Search for the cell housing the specified text and yield its (X, Y) center coordinate. 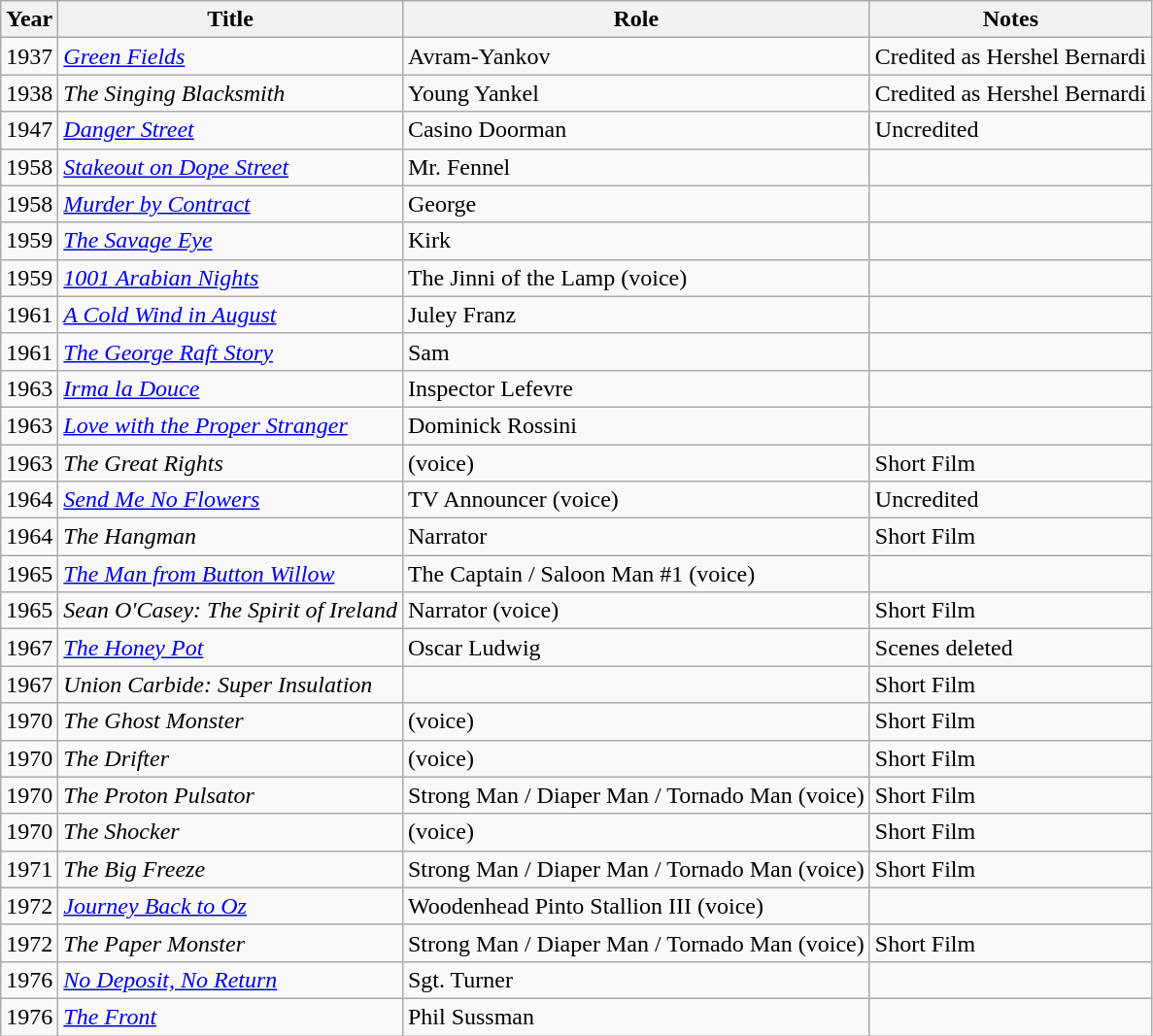
1001 Arabian Nights (231, 278)
The Big Freeze (231, 869)
The Paper Monster (231, 943)
Murder by Contract (231, 204)
Role (635, 19)
Love with the Proper Stranger (231, 425)
Sean O'Casey: The Spirit of Ireland (231, 611)
The Hangman (231, 537)
The Drifter (231, 758)
The Front (231, 1017)
The Singing Blacksmith (231, 93)
The Ghost Monster (231, 721)
Phil Sussman (635, 1017)
Scenes deleted (1010, 648)
1937 (29, 56)
The Shocker (231, 832)
Send Me No Flowers (231, 500)
Stakeout on Dope Street (231, 167)
A Cold Wind in August (231, 315)
Year (29, 19)
The Jinni of the Lamp (voice) (635, 278)
No Deposit, No Return (231, 980)
Woodenhead Pinto Stallion III (voice) (635, 906)
Narrator (voice) (635, 611)
Avram-Yankov (635, 56)
The Savage Eye (231, 241)
George (635, 204)
Sgt. Turner (635, 980)
1938 (29, 93)
Narrator (635, 537)
Kirk (635, 241)
1971 (29, 869)
The Captain / Saloon Man #1 (voice) (635, 574)
Mr. Fennel (635, 167)
Sam (635, 351)
Irma la Douce (231, 388)
Oscar Ludwig (635, 648)
The Great Rights (231, 463)
Notes (1010, 19)
The Proton Pulsator (231, 795)
The George Raft Story (231, 351)
The Man from Button Willow (231, 574)
Journey Back to Oz (231, 906)
Casino Doorman (635, 130)
1947 (29, 130)
Inspector Lefevre (635, 388)
TV Announcer (voice) (635, 500)
Juley Franz (635, 315)
Danger Street (231, 130)
Green Fields (231, 56)
Young Yankel (635, 93)
Dominick Rossini (635, 425)
Title (231, 19)
The Honey Pot (231, 648)
Union Carbide: Super Insulation (231, 685)
